For the text-containing cell, return its midpoint in (X, Y) coordinate format. 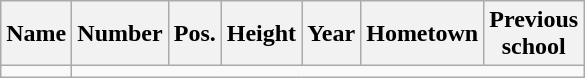
Hometown (422, 34)
Pos. (194, 34)
Year (332, 34)
Name (36, 34)
Number (120, 34)
Height (261, 34)
Previousschool (534, 34)
